Search for the cell housing the specified text and yield its (X, Y) center coordinate. 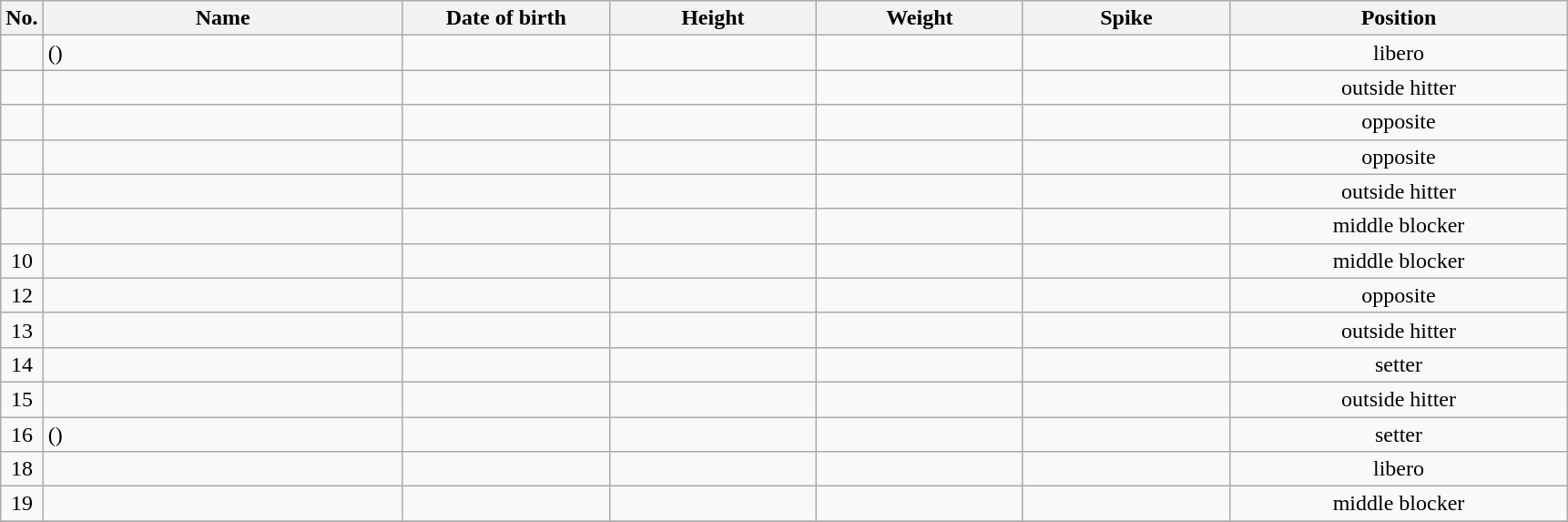
Weight (920, 18)
15 (22, 399)
14 (22, 364)
18 (22, 469)
Spike (1125, 18)
Height (712, 18)
12 (22, 295)
19 (22, 504)
Date of birth (506, 18)
16 (22, 435)
Name (222, 18)
No. (22, 18)
13 (22, 330)
10 (22, 261)
Position (1399, 18)
